Find where the given text appears and provide that cell's center as [x, y] coordinate. 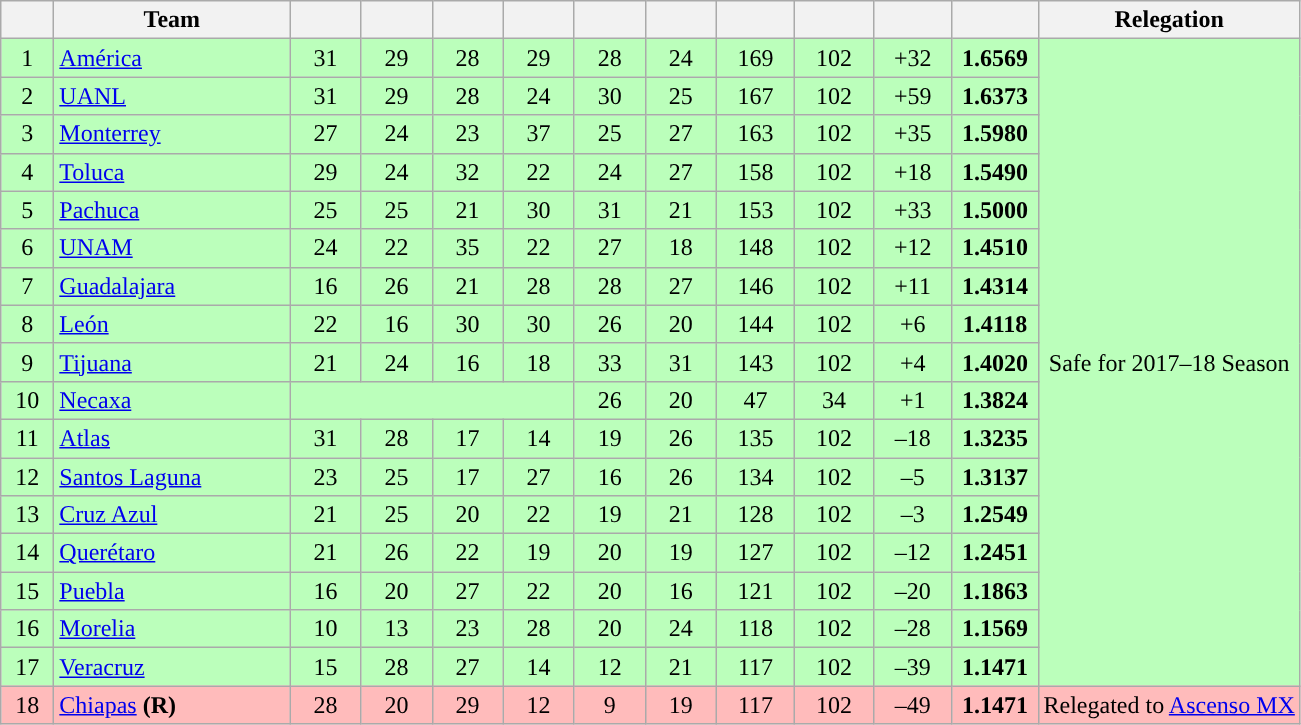
+32 [912, 58]
+59 [912, 96]
UANL [172, 96]
–18 [912, 438]
+4 [912, 362]
Monterrey [172, 134]
144 [756, 324]
–3 [912, 515]
Tijuana [172, 362]
118 [756, 629]
Chiapas (R) [172, 705]
–28 [912, 629]
Relegated to Ascenso MX [1169, 705]
Necaxa [172, 400]
América [172, 58]
Team [172, 20]
Guadalajara [172, 286]
–12 [912, 553]
León [172, 324]
1.5980 [995, 134]
1.1569 [995, 629]
35 [468, 248]
1.6569 [995, 58]
153 [756, 210]
11 [28, 438]
–39 [912, 667]
148 [756, 248]
Toluca [172, 172]
1.1863 [995, 591]
+12 [912, 248]
+33 [912, 210]
33 [610, 362]
Pachuca [172, 210]
1.2549 [995, 515]
143 [756, 362]
1.5000 [995, 210]
Morelia [172, 629]
7 [28, 286]
1.6373 [995, 96]
146 [756, 286]
Querétaro [172, 553]
158 [756, 172]
135 [756, 438]
127 [756, 553]
47 [756, 400]
1.5490 [995, 172]
1.4510 [995, 248]
Veracruz [172, 667]
+6 [912, 324]
128 [756, 515]
+18 [912, 172]
169 [756, 58]
34 [834, 400]
+1 [912, 400]
6 [28, 248]
–5 [912, 477]
+35 [912, 134]
1 [28, 58]
UNAM [172, 248]
Atlas [172, 438]
Santos Laguna [172, 477]
–20 [912, 591]
Puebla [172, 591]
4 [28, 172]
1.3824 [995, 400]
Cruz Azul [172, 515]
5 [28, 210]
134 [756, 477]
8 [28, 324]
1.4020 [995, 362]
1.2451 [995, 553]
1.3235 [995, 438]
1.3137 [995, 477]
–49 [912, 705]
167 [756, 96]
32 [468, 172]
+11 [912, 286]
Relegation [1169, 20]
3 [28, 134]
163 [756, 134]
1.4118 [995, 324]
37 [538, 134]
2 [28, 96]
1.4314 [995, 286]
Safe for 2017–18 Season [1169, 362]
121 [756, 591]
